Return the [X, Y] coordinate for the center point of the cell that contains the specified text.  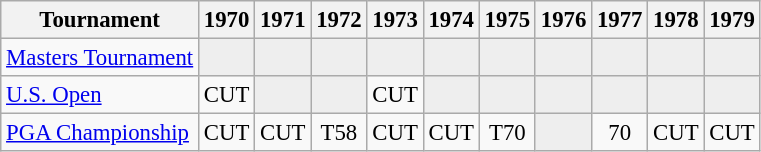
1971 [283, 20]
1975 [507, 20]
Tournament [100, 20]
1976 [563, 20]
Masters Tournament [100, 58]
1979 [732, 20]
70 [620, 133]
T70 [507, 133]
1977 [620, 20]
1978 [676, 20]
T58 [339, 133]
1973 [395, 20]
1970 [227, 20]
1974 [451, 20]
PGA Championship [100, 133]
U.S. Open [100, 95]
1972 [339, 20]
